Return (X, Y) of the center of cell containing provided text 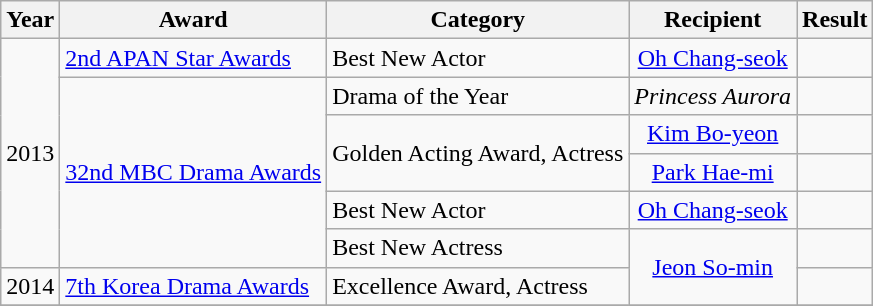
Best New Actress (478, 248)
32nd MBC Drama Awards (194, 172)
Result (835, 20)
2nd APAN Star Awards (194, 58)
Jeon So-min (713, 267)
Category (478, 20)
Year (30, 20)
Golden Acting Award, Actress (478, 153)
Park Hae-mi (713, 172)
Recipient (713, 20)
2014 (30, 286)
2013 (30, 153)
Princess Aurora (713, 96)
Drama of the Year (478, 96)
7th Korea Drama Awards (194, 286)
Excellence Award, Actress (478, 286)
Award (194, 20)
Kim Bo-yeon (713, 134)
